From the cell containing the given text, extract its center point as [X, Y] coordinate. 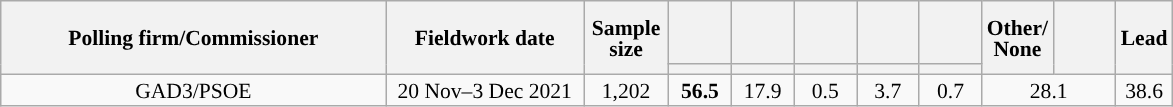
Polling firm/Commissioner [194, 38]
0.5 [826, 90]
56.5 [700, 90]
1,202 [626, 90]
Sample size [626, 38]
Fieldwork date [485, 38]
Other/None [1018, 38]
17.9 [762, 90]
Lead [1144, 38]
GAD3/PSOE [194, 90]
3.7 [888, 90]
38.6 [1144, 90]
20 Nov–3 Dec 2021 [485, 90]
0.7 [950, 90]
28.1 [1049, 90]
